Search for the cell housing the specified text and yield its [X, Y] center coordinate. 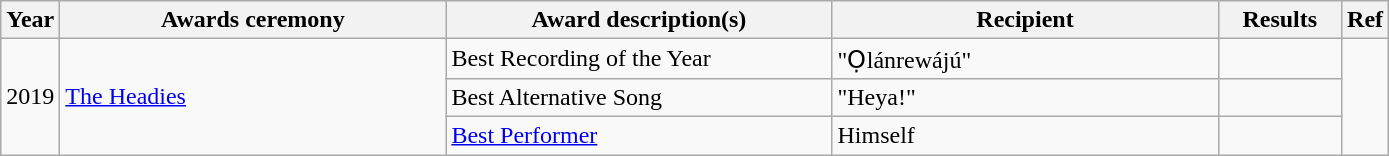
Awards ceremony [253, 20]
Year [30, 20]
Recipient [1025, 20]
"Heya!" [1025, 97]
2019 [30, 97]
Best Performer [639, 135]
The Headies [253, 97]
Himself [1025, 135]
Best Alternative Song [639, 97]
Ref [1366, 20]
Best Recording of the Year [639, 59]
"Ọlánrewájú" [1025, 59]
Results [1280, 20]
Award description(s) [639, 20]
